Determine the (X, Y) coordinate at the center of the cell enclosing the given text.  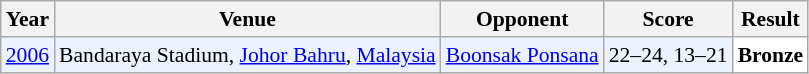
Bronze (771, 55)
Score (668, 19)
Boonsak Ponsana (522, 55)
Opponent (522, 19)
22–24, 13–21 (668, 55)
Result (771, 19)
2006 (28, 55)
Venue (248, 19)
Year (28, 19)
Bandaraya Stadium, Johor Bahru, Malaysia (248, 55)
